From the cell containing the given text, extract its center point as [X, Y] coordinate. 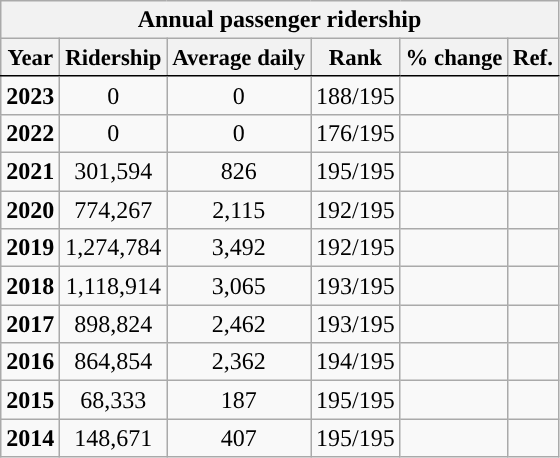
Average daily [239, 58]
194/195 [356, 362]
Rank [356, 58]
Ridership [114, 58]
2016 [30, 362]
176/195 [356, 133]
864,854 [114, 362]
1,274,784 [114, 248]
2020 [30, 210]
407 [239, 438]
774,267 [114, 210]
68,333 [114, 400]
% change [454, 58]
2014 [30, 438]
2015 [30, 400]
148,671 [114, 438]
2021 [30, 172]
187 [239, 400]
1,118,914 [114, 286]
2017 [30, 324]
Annual passenger ridership [280, 20]
2018 [30, 286]
301,594 [114, 172]
2,362 [239, 362]
2019 [30, 248]
3,065 [239, 286]
826 [239, 172]
Year [30, 58]
2,115 [239, 210]
2022 [30, 133]
3,492 [239, 248]
188/195 [356, 95]
2,462 [239, 324]
2023 [30, 95]
Ref. [533, 58]
898,824 [114, 324]
